Determine the (x, y) coordinate at the center of the cell enclosing the given text.  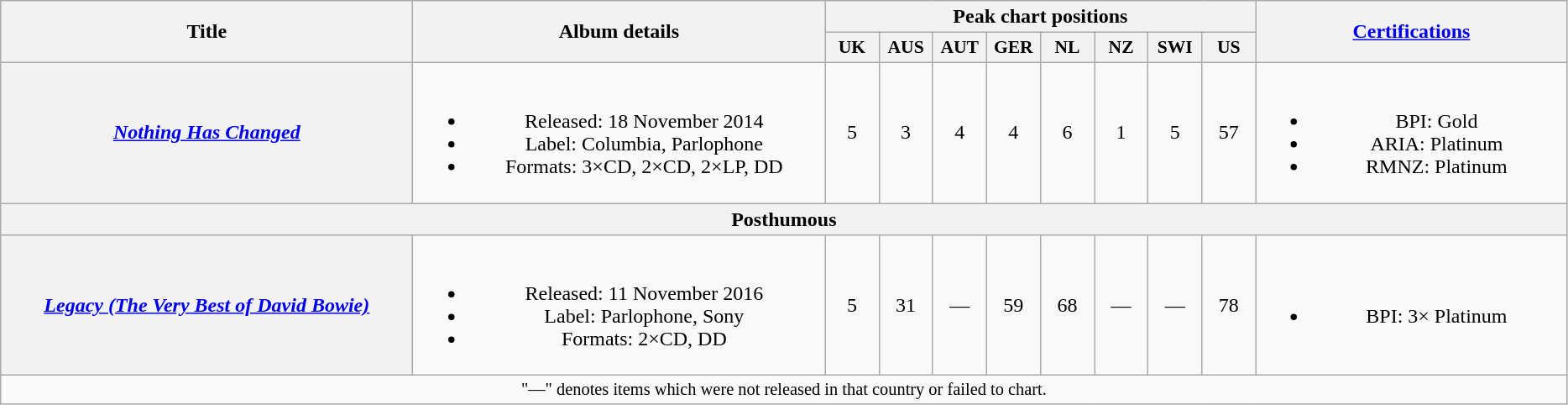
6 (1067, 133)
AUT (959, 48)
57 (1229, 133)
Album details (619, 32)
AUS (906, 48)
Released: 18 November 2014Label: Columbia, ParlophoneFormats: 3×CD, 2×CD, 2×LP, DD (619, 133)
78 (1229, 306)
Legacy (The Very Best of David Bowie) (206, 306)
US (1229, 48)
NZ (1121, 48)
SWI (1175, 48)
Title (206, 32)
UK (852, 48)
59 (1013, 306)
68 (1067, 306)
NL (1067, 48)
Released: 11 November 2016Label: Parlophone, SonyFormats: 2×CD, DD (619, 306)
Certifications (1412, 32)
BPI: 3× Platinum (1412, 306)
Peak chart positions (1041, 17)
GER (1013, 48)
Posthumous (784, 219)
"—" denotes items which were not released in that country or failed to chart. (784, 390)
Nothing Has Changed (206, 133)
BPI: GoldARIA: PlatinumRMNZ: Platinum (1412, 133)
1 (1121, 133)
31 (906, 306)
3 (906, 133)
